Determine the (x, y) coordinate at the center of the cell enclosing the given text.  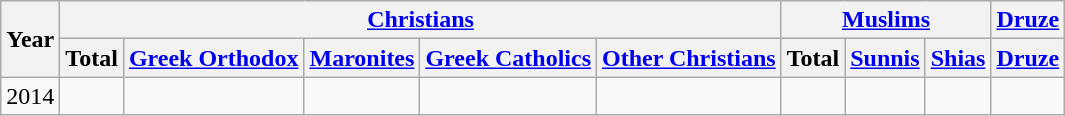
Shias (958, 58)
2014 (30, 96)
Other Christians (690, 58)
Sunnis (885, 58)
Muslims (886, 20)
Christians (420, 20)
Maronites (362, 58)
Greek Orthodox (214, 58)
Year (30, 39)
Greek Catholics (508, 58)
